Determine the (x, y) coordinate at the center of the cell enclosing the given text.  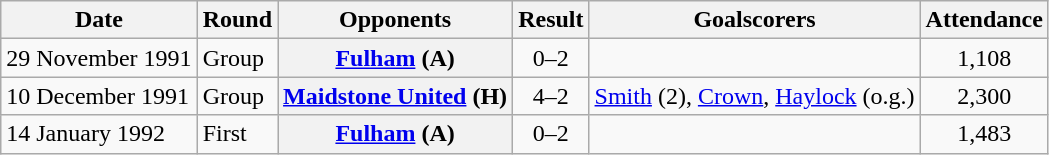
29 November 1991 (99, 58)
14 January 1992 (99, 134)
Opponents (396, 20)
Date (99, 20)
Round (237, 20)
Smith (2), Crown, Haylock (o.g.) (754, 96)
1,483 (984, 134)
4–2 (551, 96)
10 December 1991 (99, 96)
First (237, 134)
1,108 (984, 58)
Maidstone United (H) (396, 96)
Result (551, 20)
2,300 (984, 96)
Attendance (984, 20)
Goalscorers (754, 20)
